Provide the [x, y] coordinate of the cell's center where the given text is located.  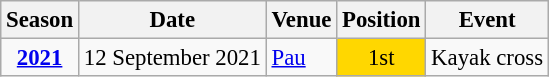
Event [488, 20]
Position [382, 20]
Date [172, 20]
Pau [302, 58]
Kayak cross [488, 58]
2021 [40, 58]
12 September 2021 [172, 58]
1st [382, 58]
Season [40, 20]
Venue [302, 20]
